Provide the (X, Y) coordinate of the cell's center where the given text is located.  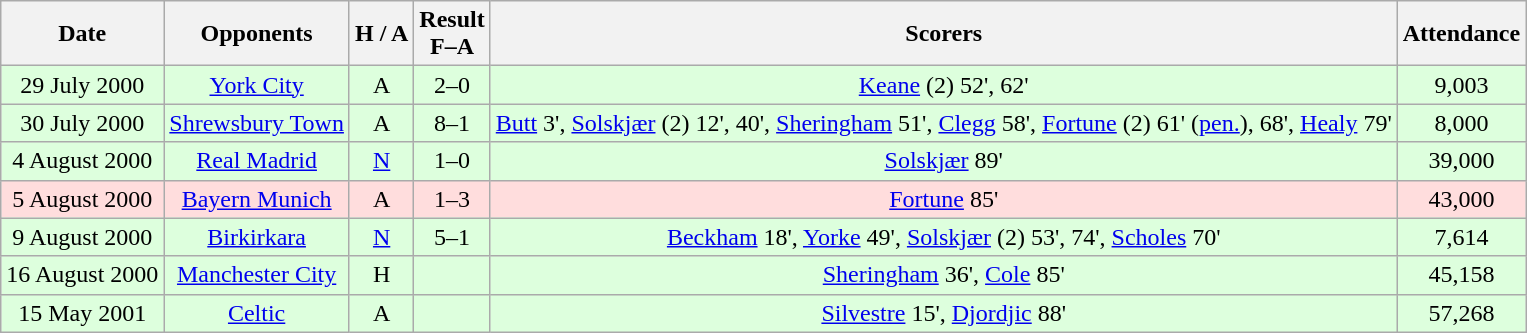
Scorers (944, 34)
Opponents (257, 34)
H (381, 275)
39,000 (1461, 161)
Shrewsbury Town (257, 123)
7,614 (1461, 237)
30 July 2000 (82, 123)
16 August 2000 (82, 275)
Manchester City (257, 275)
Celtic (257, 313)
Silvestre 15', Djordjic 88' (944, 313)
Birkirkara (257, 237)
4 August 2000 (82, 161)
5 August 2000 (82, 199)
Date (82, 34)
1–0 (452, 161)
2–0 (452, 85)
H / A (381, 34)
Bayern Munich (257, 199)
Sheringham 36', Cole 85' (944, 275)
Solskjær 89' (944, 161)
Real Madrid (257, 161)
Butt 3', Solskjær (2) 12', 40', Sheringham 51', Clegg 58', Fortune (2) 61' (pen.), 68', Healy 79' (944, 123)
57,268 (1461, 313)
Fortune 85' (944, 199)
8,000 (1461, 123)
Attendance (1461, 34)
15 May 2001 (82, 313)
45,158 (1461, 275)
43,000 (1461, 199)
5–1 (452, 237)
1–3 (452, 199)
8–1 (452, 123)
Keane (2) 52', 62' (944, 85)
9,003 (1461, 85)
York City (257, 85)
9 August 2000 (82, 237)
29 July 2000 (82, 85)
ResultF–A (452, 34)
Beckham 18', Yorke 49', Solskjær (2) 53', 74', Scholes 70' (944, 237)
